Pinpoint the cell where the given text exists, returning its [X, Y] midpoint coordinate. 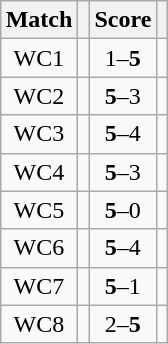
5–1 [123, 286]
WC2 [39, 96]
Match [39, 20]
WC1 [39, 58]
WC7 [39, 286]
1–5 [123, 58]
WC4 [39, 172]
2–5 [123, 324]
5–0 [123, 210]
WC8 [39, 324]
WC3 [39, 134]
Score [123, 20]
WC6 [39, 248]
WC5 [39, 210]
